Search for the cell housing the specified text and yield its [X, Y] center coordinate. 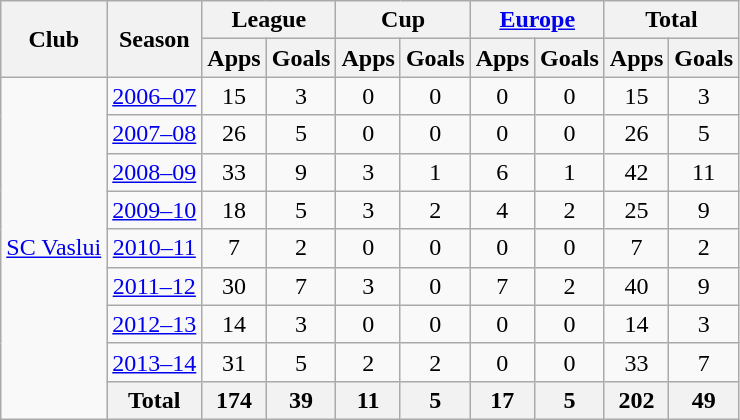
42 [636, 172]
2008–09 [154, 172]
30 [234, 286]
Season [154, 39]
18 [234, 210]
2012–13 [154, 324]
Club [54, 39]
2011–12 [154, 286]
17 [502, 400]
League [269, 20]
2007–08 [154, 134]
25 [636, 210]
2006–07 [154, 96]
2013–14 [154, 362]
SC Vaslui [54, 248]
31 [234, 362]
39 [301, 400]
Cup [403, 20]
40 [636, 286]
6 [502, 172]
49 [704, 400]
4 [502, 210]
202 [636, 400]
Europe [537, 20]
2010–11 [154, 248]
2009–10 [154, 210]
174 [234, 400]
